From the cell containing the given text, extract its center point as [X, Y] coordinate. 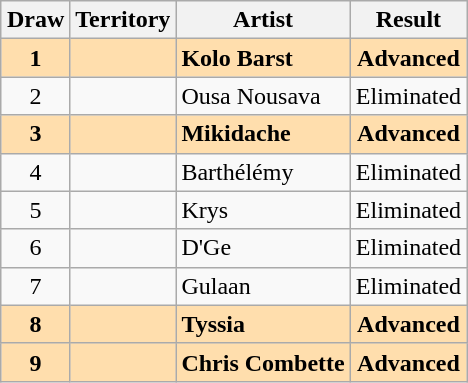
Krys [263, 210]
Mikidache [263, 134]
9 [35, 362]
3 [35, 134]
Kolo Barst [263, 58]
5 [35, 210]
Gulaan [263, 286]
6 [35, 248]
D'Ge [263, 248]
1 [35, 58]
8 [35, 324]
Result [408, 20]
Draw [35, 20]
Territory [123, 20]
Ousa Nousava [263, 96]
Chris Combette [263, 362]
2 [35, 96]
4 [35, 172]
Barthélémy [263, 172]
Artist [263, 20]
Tyssia [263, 324]
7 [35, 286]
